Capture the cell that displays the provided text and extract its [x, y] central coordinate. 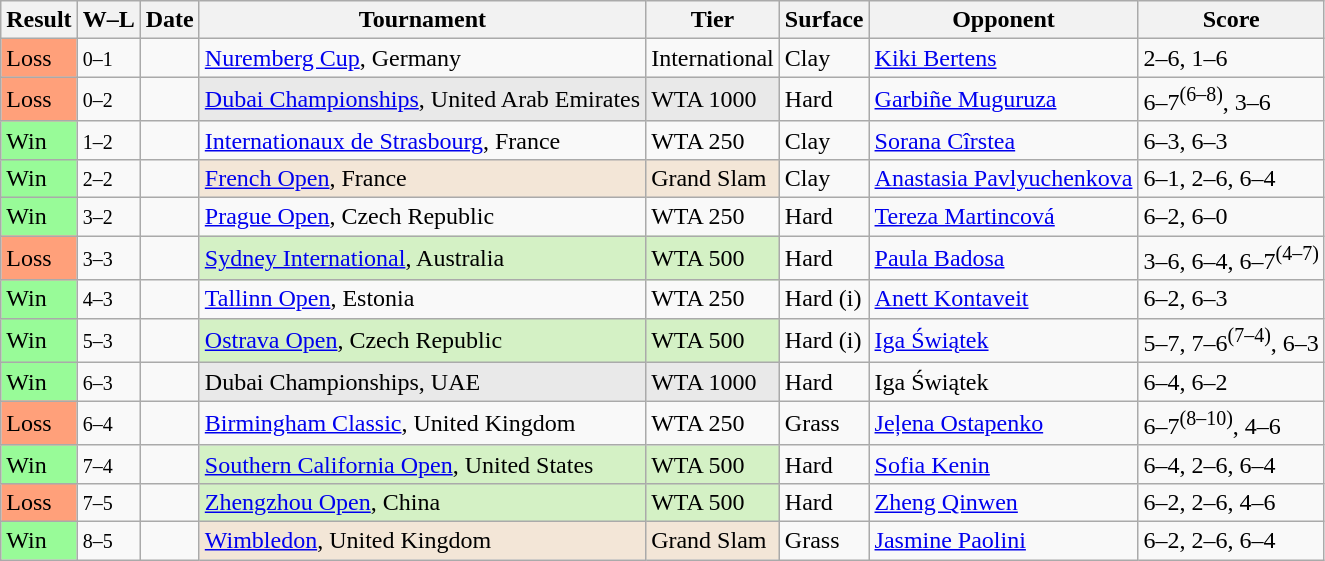
4–3 [108, 299]
Dubai Championships, United Arab Emirates [422, 100]
Wimbledon, United Kingdom [422, 541]
6–4, 2–6, 6–4 [1231, 464]
1–2 [108, 140]
Jeļena Ostapenko [1004, 424]
Result [39, 20]
Prague Open, Czech Republic [422, 217]
Surface [824, 20]
Tier [713, 20]
Opponent [1004, 20]
Tallinn Open, Estonia [422, 299]
Nuremberg Cup, Germany [422, 58]
7–5 [108, 502]
Zhengzhou Open, China [422, 502]
0–2 [108, 100]
Sorana Cîrstea [1004, 140]
6–3, 6–3 [1231, 140]
2–2 [108, 178]
French Open, France [422, 178]
Dubai Championships, UAE [422, 382]
Internationaux de Strasbourg, France [422, 140]
6–2, 6–0 [1231, 217]
6–7(8–10), 4–6 [1231, 424]
6–2, 6–3 [1231, 299]
6–3 [108, 382]
6–4 [108, 424]
Sydney International, Australia [422, 258]
Sofia Kenin [1004, 464]
Birmingham Classic, United Kingdom [422, 424]
8–5 [108, 541]
6–1, 2–6, 6–4 [1231, 178]
Southern California Open, United States [422, 464]
7–4 [108, 464]
6–4, 6–2 [1231, 382]
6–7(6–8), 3–6 [1231, 100]
0–1 [108, 58]
Kiki Bertens [1004, 58]
Garbiñe Muguruza [1004, 100]
6–2, 2–6, 6–4 [1231, 541]
Tournament [422, 20]
Date [170, 20]
Paula Badosa [1004, 258]
Score [1231, 20]
W–L [108, 20]
3–6, 6–4, 6–7(4–7) [1231, 258]
3–3 [108, 258]
5–3 [108, 340]
Anastasia Pavlyuchenkova [1004, 178]
Tereza Martincová [1004, 217]
3–2 [108, 217]
5–7, 7–6(7–4), 6–3 [1231, 340]
Anett Kontaveit [1004, 299]
Zheng Qinwen [1004, 502]
2–6, 1–6 [1231, 58]
Ostrava Open, Czech Republic [422, 340]
6–2, 2–6, 4–6 [1231, 502]
Jasmine Paolini [1004, 541]
International [713, 58]
